Pinpoint the cell where the given text exists, returning its [x, y] midpoint coordinate. 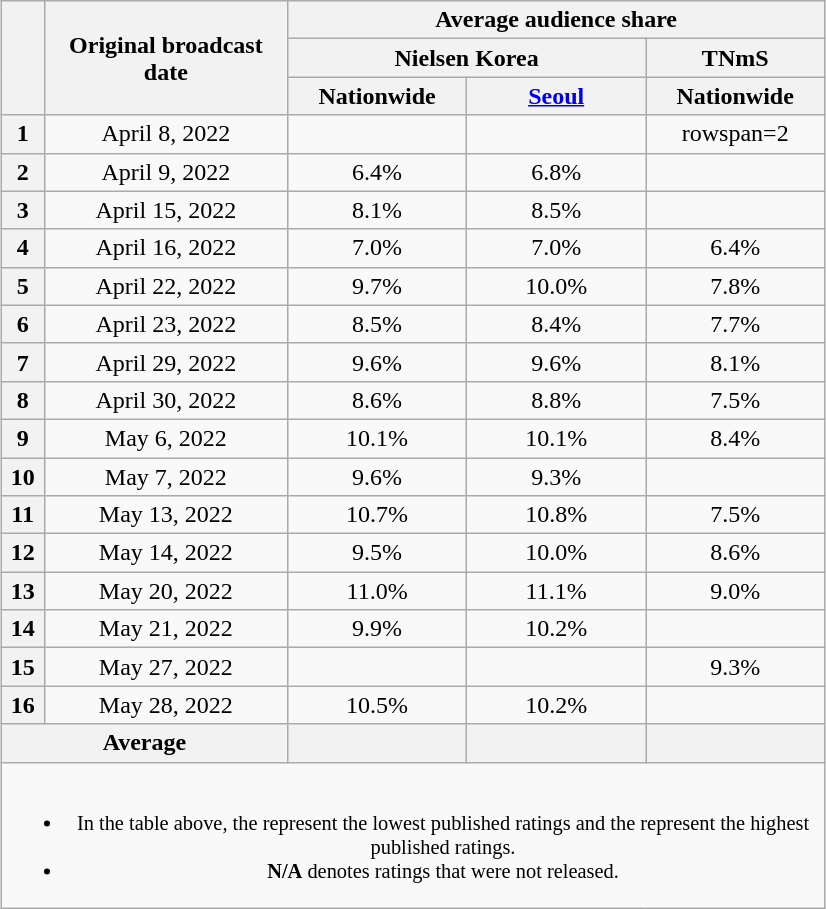
Seoul [556, 96]
Average [144, 743]
May 27, 2022 [166, 667]
April 22, 2022 [166, 286]
Nielsen Korea [467, 58]
May 7, 2022 [166, 477]
May 20, 2022 [166, 591]
11 [22, 515]
4 [22, 248]
May 13, 2022 [166, 515]
May 6, 2022 [166, 438]
3 [22, 210]
10 [22, 477]
15 [22, 667]
13 [22, 591]
6.8% [556, 172]
5 [22, 286]
May 21, 2022 [166, 629]
May 28, 2022 [166, 705]
April 8, 2022 [166, 134]
April 29, 2022 [166, 362]
7.8% [736, 286]
April 16, 2022 [166, 248]
9.0% [736, 591]
12 [22, 553]
April 30, 2022 [166, 400]
11.1% [556, 591]
8.8% [556, 400]
10.8% [556, 515]
2 [22, 172]
Average audience share [556, 20]
10.7% [378, 515]
9.7% [378, 286]
16 [22, 705]
14 [22, 629]
8 [22, 400]
7.7% [736, 324]
6 [22, 324]
9.5% [378, 553]
Original broadcast date [166, 58]
1 [22, 134]
TNmS [736, 58]
April 9, 2022 [166, 172]
9.9% [378, 629]
7 [22, 362]
9 [22, 438]
rowspan=2 [736, 134]
May 14, 2022 [166, 553]
10.5% [378, 705]
April 15, 2022 [166, 210]
11.0% [378, 591]
April 23, 2022 [166, 324]
